Provide the (X, Y) coordinate of the cell's center where the given text is located.  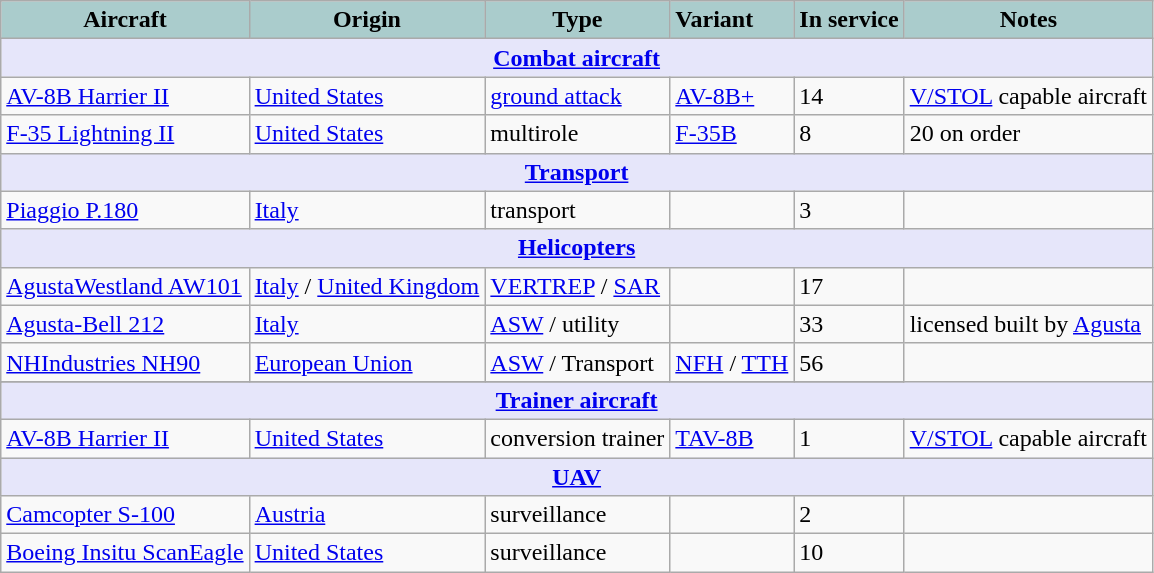
AgustaWestland AW101 (125, 286)
UAV (577, 477)
Agusta-Bell 212 (125, 324)
In service (849, 20)
Italy / United Kingdom (367, 286)
20 on order (1028, 134)
Camcopter S-100 (125, 515)
ASW / utility (578, 324)
conversion trainer (578, 438)
Trainer aircraft (577, 400)
F-35B (732, 134)
10 (849, 553)
Notes (1028, 20)
17 (849, 286)
NHIndustries NH90 (125, 362)
Transport (577, 172)
Aircraft (125, 20)
AV-8B+ (732, 96)
Variant (732, 20)
F-35 Lightning II (125, 134)
ground attack (578, 96)
14 (849, 96)
Type (578, 20)
Origin (367, 20)
ASW / Transport (578, 362)
TAV-8B (732, 438)
56 (849, 362)
3 (849, 210)
transport (578, 210)
multirole (578, 134)
2 (849, 515)
Austria (367, 515)
Combat aircraft (577, 58)
8 (849, 134)
NFH / TTH (732, 362)
European Union (367, 362)
Boeing Insitu ScanEagle (125, 553)
Piaggio P.180 (125, 210)
licensed built by Agusta (1028, 324)
Helicopters (577, 248)
33 (849, 324)
VERTREP / SAR (578, 286)
1 (849, 438)
